Search for the cell housing the specified text and yield its [X, Y] center coordinate. 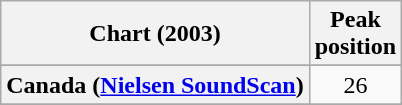
Canada (Nielsen SoundScan) [155, 85]
Chart (2003) [155, 34]
Peakposition [355, 34]
26 [355, 85]
